For the text-containing cell, return its midpoint in (x, y) coordinate format. 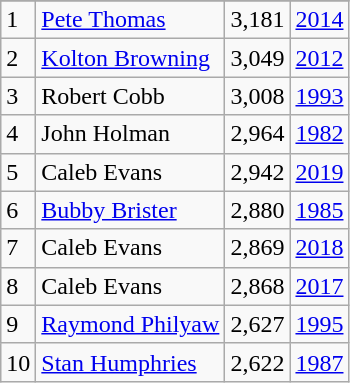
6 (18, 210)
Robert Cobb (130, 96)
2,880 (258, 210)
Raymond Philyaw (130, 324)
1993 (320, 96)
Stan Humphries (130, 362)
2017 (320, 286)
2019 (320, 172)
3,008 (258, 96)
John Holman (130, 134)
2,964 (258, 134)
5 (18, 172)
Bubby Brister (130, 210)
Kolton Browning (130, 58)
1995 (320, 324)
2,868 (258, 286)
2,869 (258, 248)
3,049 (258, 58)
2,942 (258, 172)
7 (18, 248)
8 (18, 286)
1982 (320, 134)
4 (18, 134)
1987 (320, 362)
2012 (320, 58)
3,181 (258, 20)
1 (18, 20)
3 (18, 96)
Pete Thomas (130, 20)
9 (18, 324)
2018 (320, 248)
2,622 (258, 362)
2 (18, 58)
2,627 (258, 324)
2014 (320, 20)
10 (18, 362)
1985 (320, 210)
